From the cell containing the given text, extract its center point as (X, Y) coordinate. 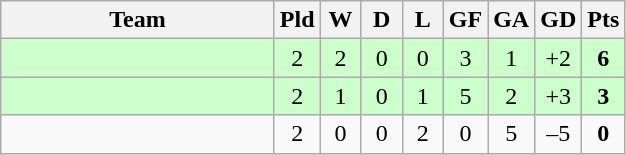
GD (558, 20)
6 (604, 58)
L (422, 20)
Pld (297, 20)
W (340, 20)
+3 (558, 96)
GA (512, 20)
+2 (558, 58)
–5 (558, 134)
GF (465, 20)
Pts (604, 20)
D (382, 20)
Team (138, 20)
